Return the [X, Y] coordinate for the center point of the cell that contains the specified text.  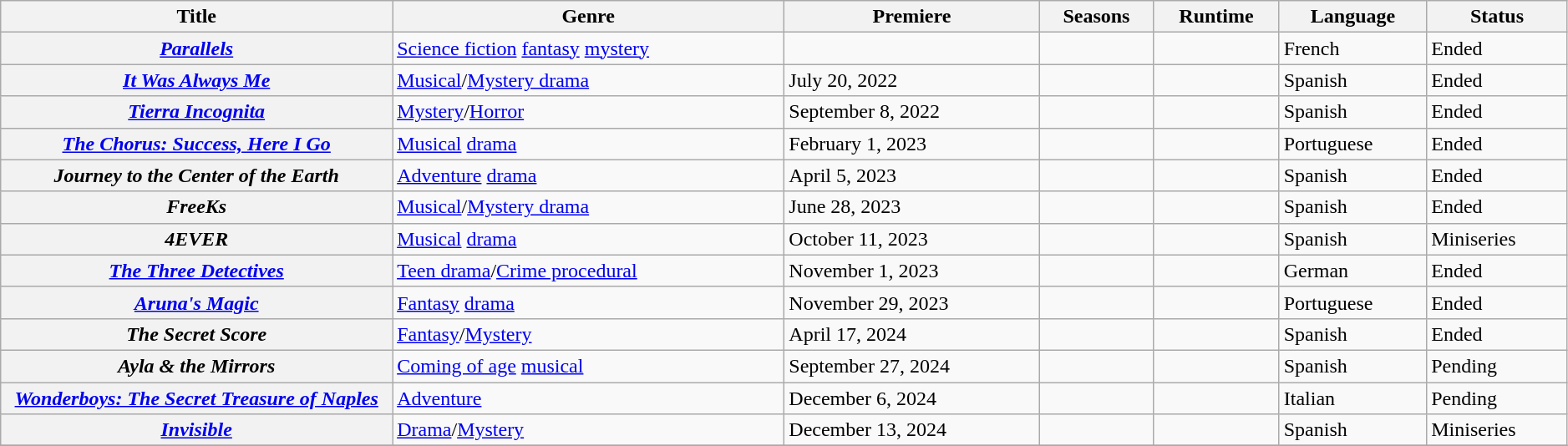
Parallels [197, 48]
July 20, 2022 [912, 80]
Seasons [1096, 17]
Status [1497, 17]
Mystery/Horror [588, 112]
October 11, 2023 [912, 239]
French [1352, 48]
Genre [588, 17]
Italian [1352, 398]
Adventure [588, 398]
December 6, 2024 [912, 398]
Invisible [197, 430]
The Three Detectives [197, 271]
Runtime [1216, 17]
Coming of age musical [588, 366]
December 13, 2024 [912, 430]
April 17, 2024 [912, 334]
Journey to the Center of the Earth [197, 175]
November 1, 2023 [912, 271]
Wonderboys: The Secret Treasure of Naples [197, 398]
Science fiction fantasy mystery [588, 48]
Adventure drama [588, 175]
It Was Always Me [197, 80]
Teen drama/Crime procedural [588, 271]
June 28, 2023 [912, 207]
September 8, 2022 [912, 112]
April 5, 2023 [912, 175]
Ayla & the Mirrors [197, 366]
Premiere [912, 17]
Fantasy drama [588, 302]
Tierra Incognita [197, 112]
The Chorus: Success, Here I Go [197, 144]
Fantasy/Mystery [588, 334]
Title [197, 17]
German [1352, 271]
4EVER [197, 239]
November 29, 2023 [912, 302]
Language [1352, 17]
Aruna's Magic [197, 302]
Drama/Mystery [588, 430]
February 1, 2023 [912, 144]
FreeKs [197, 207]
September 27, 2024 [912, 366]
The Secret Score [197, 334]
